Locate the cell with the specified text and output its (X, Y) center coordinate. 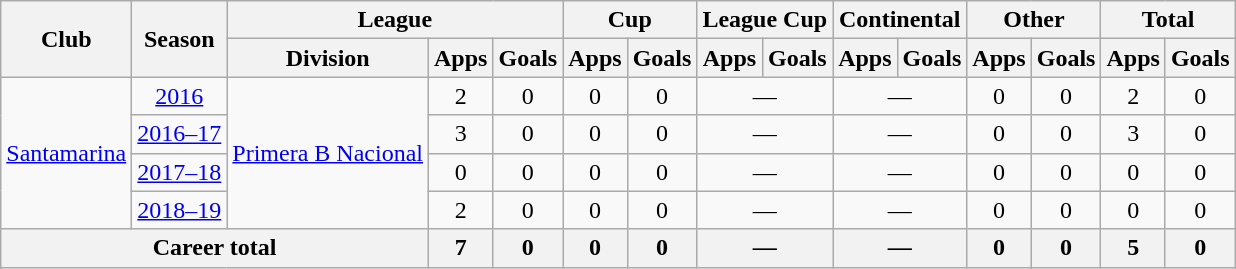
League (395, 20)
Season (180, 39)
Continental (900, 20)
Cup (630, 20)
2017–18 (180, 172)
2016 (180, 96)
Primera B Nacional (328, 153)
2018–19 (180, 210)
Santamarina (66, 153)
Career total (215, 248)
League Cup (765, 20)
Other (1034, 20)
5 (1133, 248)
Total (1168, 20)
7 (461, 248)
Club (66, 39)
Division (328, 58)
2016–17 (180, 134)
